Output the [X, Y] coordinate of the center of the cell containing the given text.  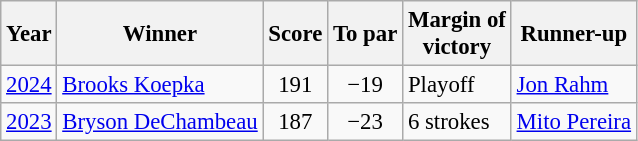
Margin ofvictory [458, 34]
Jon Rahm [574, 85]
−23 [366, 122]
Winner [160, 34]
191 [296, 85]
2023 [29, 122]
Mito Pereira [574, 122]
Bryson DeChambeau [160, 122]
187 [296, 122]
6 strokes [458, 122]
−19 [366, 85]
Runner-up [574, 34]
Playoff [458, 85]
Brooks Koepka [160, 85]
Year [29, 34]
Score [296, 34]
To par [366, 34]
2024 [29, 85]
